Detect which cell encompasses the target text, then output its (x, y) center coordinate. 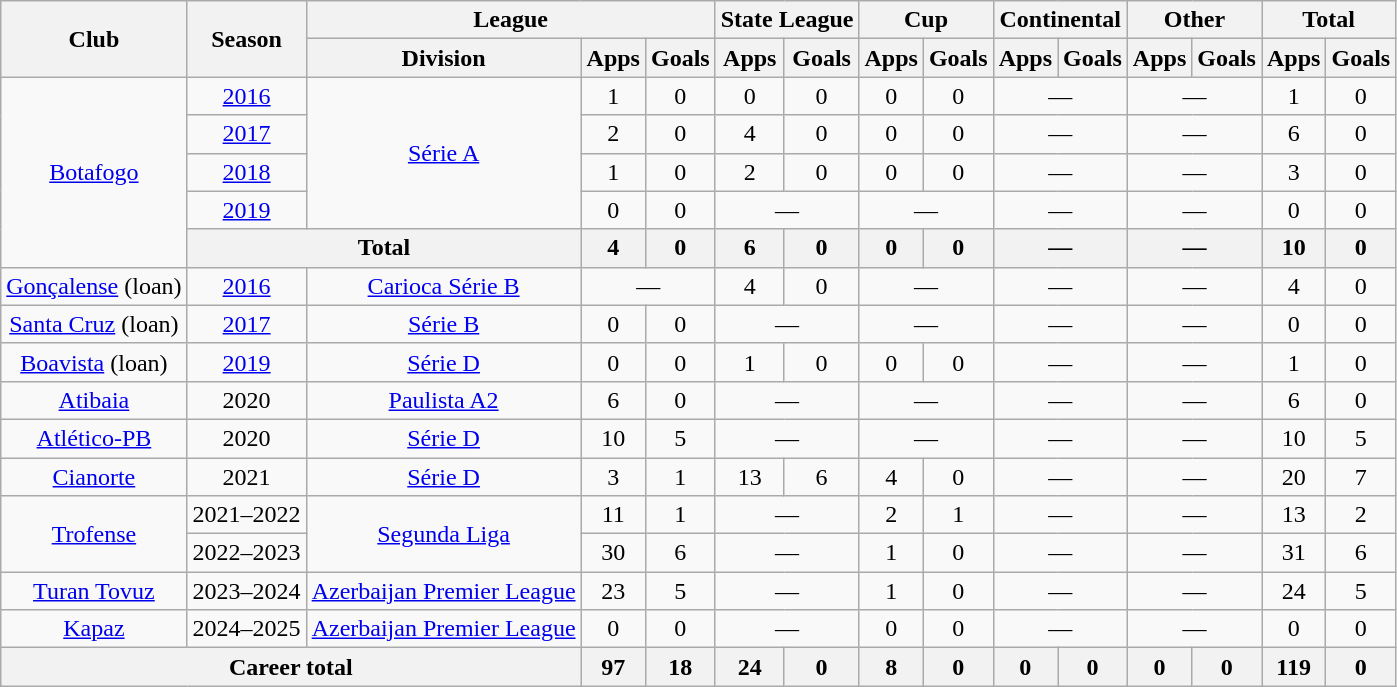
Atlético-PB (94, 438)
Atibaia (94, 400)
11 (613, 515)
2021 (246, 477)
Boavista (loan) (94, 362)
Botafogo (94, 172)
8 (891, 667)
League (510, 20)
Carioca Série B (444, 286)
Season (246, 39)
20 (1294, 477)
Segunda Liga (444, 534)
2021–2022 (246, 515)
Other (1194, 20)
Paulista A2 (444, 400)
Continental (1060, 20)
Cianorte (94, 477)
31 (1294, 553)
23 (613, 591)
Série A (444, 153)
Club (94, 39)
7 (1361, 477)
2024–2025 (246, 629)
97 (613, 667)
Santa Cruz (loan) (94, 324)
Division (444, 58)
30 (613, 553)
2022–2023 (246, 553)
State League (787, 20)
Turan Tovuz (94, 591)
Trofense (94, 534)
Série B (444, 324)
2018 (246, 172)
Career total (291, 667)
Kapaz (94, 629)
2023–2024 (246, 591)
119 (1294, 667)
Cup (926, 20)
Gonçalense (loan) (94, 286)
18 (680, 667)
